Extract the (X, Y) coordinate from the center of the cell holding the provided text.  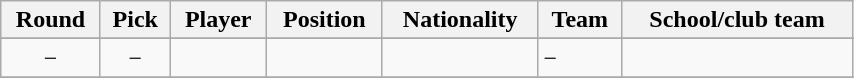
Pick (135, 20)
School/club team (738, 20)
Team (580, 20)
Player (218, 20)
Round (51, 20)
Nationality (460, 20)
Position (324, 20)
